Detect which cell encompasses the target text, then output its (X, Y) center coordinate. 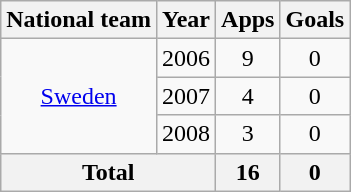
Goals (315, 20)
Apps (248, 20)
4 (248, 96)
2007 (186, 96)
2006 (186, 58)
3 (248, 134)
2008 (186, 134)
9 (248, 58)
16 (248, 172)
Year (186, 20)
National team (79, 20)
Total (108, 172)
Sweden (79, 96)
